Determine the (X, Y) coordinate at the center of the cell enclosing the given text.  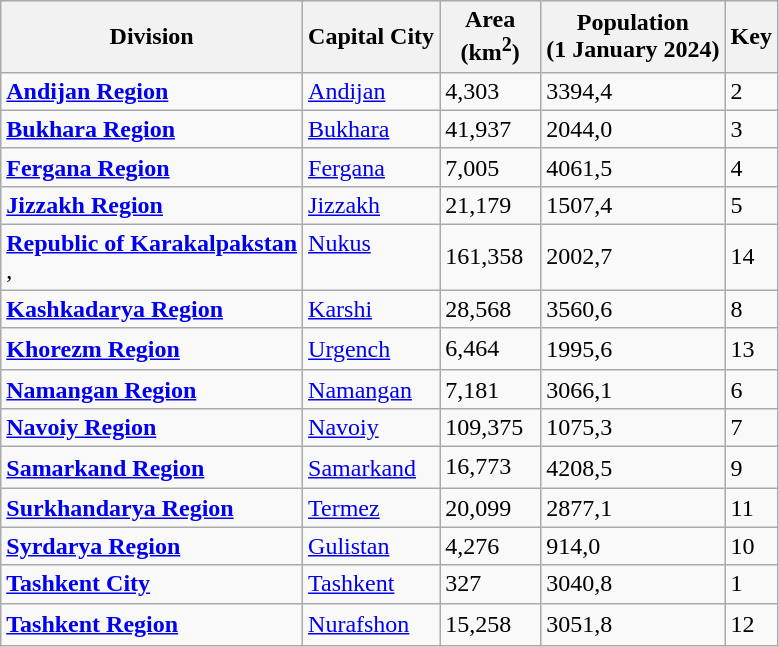
14 (751, 258)
16,773 (490, 468)
21,179 (490, 205)
Jizzakh Region (152, 205)
Termez (372, 508)
Samarkand (372, 468)
Gulistan (372, 546)
Tashkent City (152, 584)
9 (751, 468)
Syrdarya Region (152, 546)
11 (751, 508)
1507,4 (633, 205)
Andijan (372, 91)
7 (751, 427)
1075,3 (633, 427)
3560,6 (633, 309)
28,568 (490, 309)
Kashkadarya Region (152, 309)
Khorezm Region (152, 350)
Karshi (372, 309)
12 (751, 624)
20,099 (490, 508)
7,005 (490, 167)
161,358 (490, 258)
6 (751, 389)
4,276 (490, 546)
Area(km2) (490, 37)
Samarkand Region (152, 468)
3394,4 (633, 91)
109,375 (490, 427)
41,937 (490, 129)
3066,1 (633, 389)
Navoiy Region (152, 427)
Tashkent Region (152, 624)
Tashkent (372, 584)
Fergana (372, 167)
Key (751, 37)
1 (751, 584)
Urgench (372, 350)
3 (751, 129)
4208,5 (633, 468)
13 (751, 350)
Jizzakh (372, 205)
Namangan (372, 389)
Navoiy (372, 427)
6,464 (490, 350)
Fergana Region (152, 167)
4,303 (490, 91)
Namangan Region (152, 389)
2 (751, 91)
327 (490, 584)
Nurafshon (372, 624)
Population(1 January 2024) (633, 37)
Division (152, 37)
Surkhandarya Region (152, 508)
3051,8 (633, 624)
4061,5 (633, 167)
3040,8 (633, 584)
Nukus (372, 258)
Andijan Region (152, 91)
8 (751, 309)
914,0 (633, 546)
5 (751, 205)
15,258 (490, 624)
Bukhara (372, 129)
2877,1 (633, 508)
Bukhara Region (152, 129)
Republic of Karakalpakstan, (152, 258)
10 (751, 546)
7,181 (490, 389)
2044,0 (633, 129)
1995,6 (633, 350)
4 (751, 167)
2002,7 (633, 258)
Capital City (372, 37)
